Provide the [X, Y] coordinate of the cell's center where the given text is located.  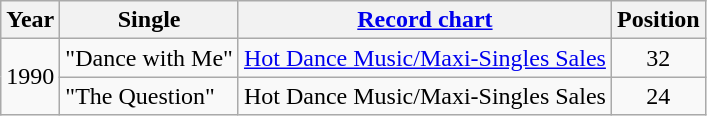
"Dance with Me" [150, 58]
Record chart [424, 20]
Single [150, 20]
32 [658, 58]
1990 [30, 77]
Year [30, 20]
24 [658, 96]
"The Question" [150, 96]
Position [658, 20]
